Scan for the cell matching the given text and deliver its (x, y) coordinate at center. 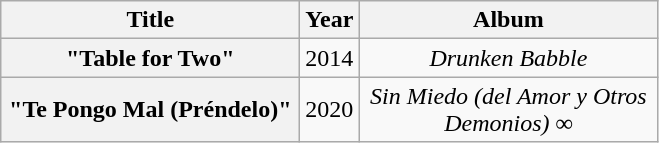
Title (150, 20)
2014 (330, 58)
"Table for Two" (150, 58)
"Te Pongo Mal (Préndelo)" (150, 110)
Album (508, 20)
Drunken Babble (508, 58)
Sin Miedo (del Amor y Otros Demonios) ∞ (508, 110)
2020 (330, 110)
Year (330, 20)
